Provide the [x, y] coordinate of the cell's center where the given text is located.  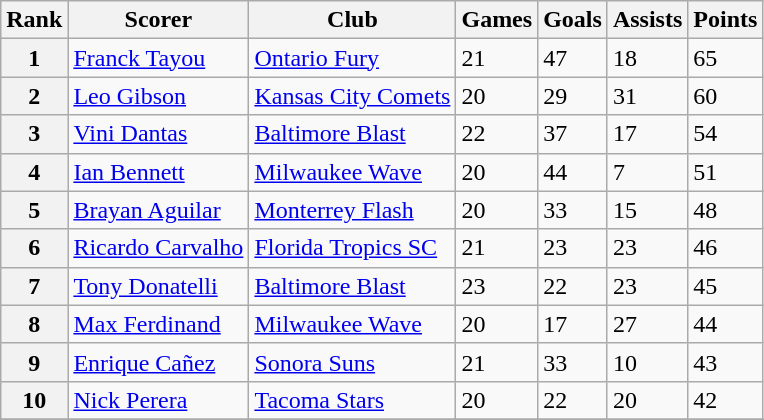
2 [34, 96]
43 [726, 362]
3 [34, 134]
Ricardo Carvalho [158, 248]
65 [726, 58]
Scorer [158, 20]
Goals [573, 20]
Enrique Cañez [158, 362]
Tacoma Stars [352, 400]
37 [573, 134]
Max Ferdinand [158, 324]
Franck Tayou [158, 58]
Ian Bennett [158, 172]
27 [647, 324]
48 [726, 210]
Monterrey Flash [352, 210]
54 [726, 134]
Leo Gibson [158, 96]
5 [34, 210]
Nick Perera [158, 400]
Points [726, 20]
51 [726, 172]
60 [726, 96]
Rank [34, 20]
Brayan Aguilar [158, 210]
4 [34, 172]
Florida Tropics SC [352, 248]
45 [726, 286]
1 [34, 58]
47 [573, 58]
Vini Dantas [158, 134]
Ontario Fury [352, 58]
29 [573, 96]
Tony Donatelli [158, 286]
Kansas City Comets [352, 96]
Assists [647, 20]
18 [647, 58]
9 [34, 362]
15 [647, 210]
Club [352, 20]
6 [34, 248]
Games [497, 20]
31 [647, 96]
42 [726, 400]
46 [726, 248]
Sonora Suns [352, 362]
8 [34, 324]
